Determine the [X, Y] coordinate at the center of the cell enclosing the given text.  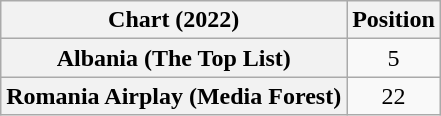
Romania Airplay (Media Forest) [174, 96]
Albania (The Top List) [174, 58]
Position [394, 20]
22 [394, 96]
5 [394, 58]
Chart (2022) [174, 20]
